Return the [x, y] coordinate for the center point of the cell that contains the specified text.  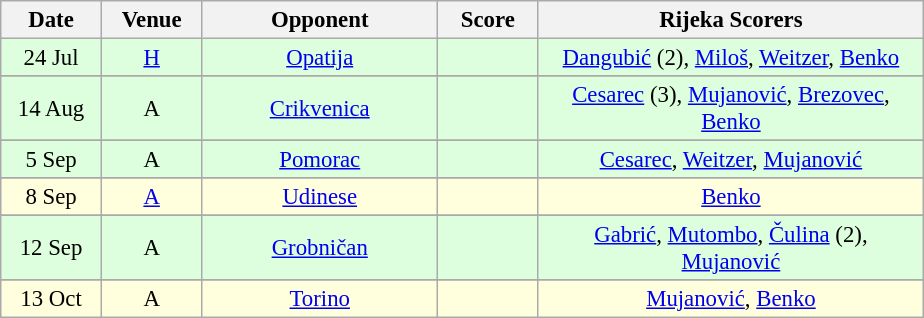
H [152, 58]
Rijeka Scorers [731, 20]
Benko [731, 197]
Venue [152, 20]
Pomorac [320, 160]
Cesarec, Weitzer, Mujanović [731, 160]
Score [488, 20]
14 Aug [52, 108]
Grobničan [320, 248]
24 Jul [52, 58]
Mujanović, Benko [731, 299]
13 Oct [52, 299]
Opponent [320, 20]
Cesarec (3), Mujanović, Brezovec, Benko [731, 108]
Date [52, 20]
Crikvenica [320, 108]
Dangubić (2), Miloš, Weitzer, Benko [731, 58]
Gabrić, Mutombo, Čulina (2), Mujanović [731, 248]
12 Sep [52, 248]
8 Sep [52, 197]
5 Sep [52, 160]
Torino [320, 299]
Udinese [320, 197]
Opatija [320, 58]
